From the cell containing the given text, extract its center point as [X, Y] coordinate. 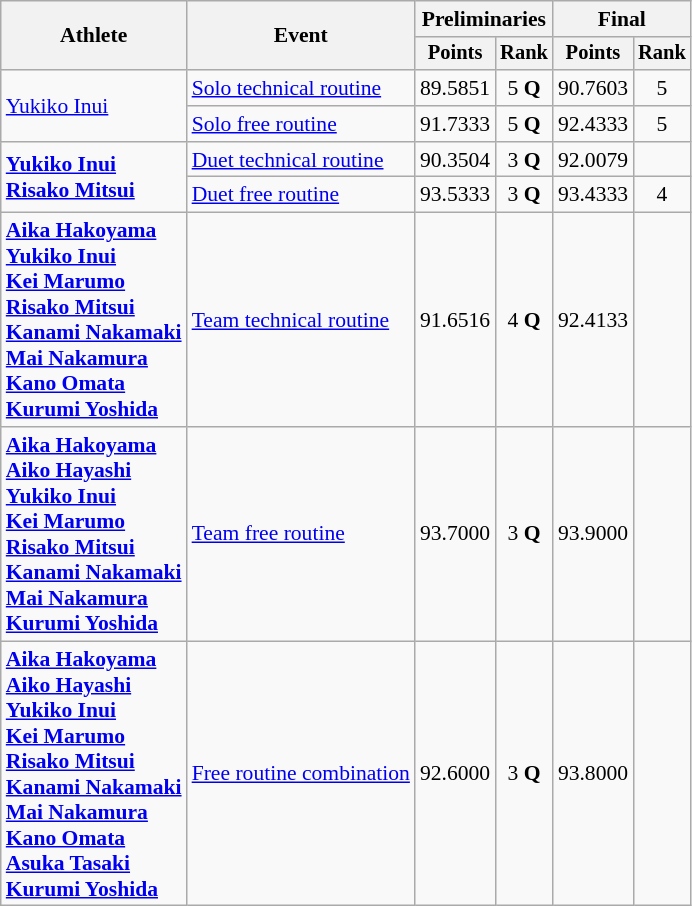
93.4333 [593, 195]
Free routine combination [301, 774]
Athlete [94, 36]
Team technical routine [301, 320]
92.4333 [593, 124]
Duet technical routine [301, 160]
92.6000 [455, 774]
90.3504 [455, 160]
Yukiko InuiRisako Mitsui [94, 178]
93.8000 [593, 774]
Duet free routine [301, 195]
Solo technical routine [301, 88]
93.9000 [593, 534]
Aika HakoyamaAiko HayashiYukiko InuiKei MarumoRisako MitsuiKanami NakamakiMai NakamuraKurumi Yoshida [94, 534]
92.0079 [593, 160]
Team free routine [301, 534]
Yukiko Inui [94, 106]
93.7000 [455, 534]
4 Q [524, 320]
Event [301, 36]
Solo free routine [301, 124]
Final [622, 19]
92.4133 [593, 320]
Preliminaries [484, 19]
Aika HakoyamaYukiko InuiKei MarumoRisako MitsuiKanami NakamakiMai NakamuraKano OmataKurumi Yoshida [94, 320]
91.6516 [455, 320]
Aika HakoyamaAiko HayashiYukiko InuiKei MarumoRisako MitsuiKanami NakamakiMai NakamuraKano OmataAsuka TasakiKurumi Yoshida [94, 774]
90.7603 [593, 88]
91.7333 [455, 124]
89.5851 [455, 88]
93.5333 [455, 195]
4 [662, 195]
